Search for the cell housing the specified text and yield its [X, Y] center coordinate. 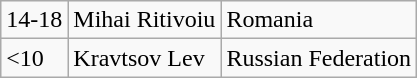
Kravtsov Lev [144, 58]
14-18 [34, 20]
Romania [319, 20]
<10 [34, 58]
Mihai Ritivoiu [144, 20]
Russian Federation [319, 58]
